Provide the [X, Y] coordinate of the cell's center where the given text is located.  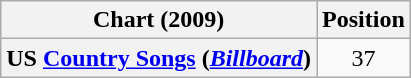
37 [364, 58]
Chart (2009) [159, 20]
Position [364, 20]
US Country Songs (Billboard) [159, 58]
